Find where the given text appears and provide that cell's center as (x, y) coordinate. 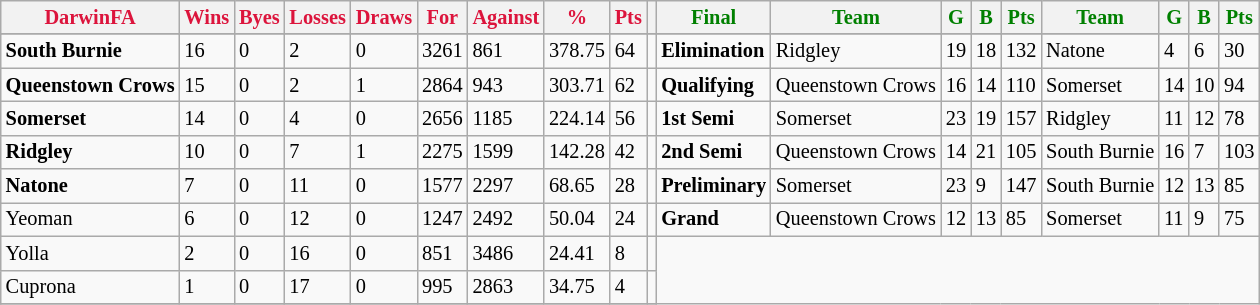
105 (1021, 152)
30 (1239, 51)
943 (506, 85)
1247 (442, 219)
21 (986, 152)
62 (628, 85)
Losses (317, 17)
42 (628, 152)
28 (628, 186)
50.04 (577, 219)
103 (1239, 152)
64 (628, 51)
1577 (442, 186)
224.14 (577, 118)
378.75 (577, 51)
Elimination (714, 51)
1185 (506, 118)
For (442, 17)
24.41 (577, 253)
851 (442, 253)
2275 (442, 152)
1st Semi (714, 118)
157 (1021, 118)
% (577, 17)
2656 (442, 118)
8 (628, 253)
18 (986, 51)
3486 (506, 253)
142.28 (577, 152)
3261 (442, 51)
75 (1239, 219)
110 (1021, 85)
Yeoman (90, 219)
2864 (442, 85)
Qualifying (714, 85)
Yolla (90, 253)
94 (1239, 85)
Against (506, 17)
15 (206, 85)
861 (506, 51)
Preliminary (714, 186)
Cuprona (90, 287)
Wins (206, 17)
2297 (506, 186)
24 (628, 219)
995 (442, 287)
2nd Semi (714, 152)
56 (628, 118)
Final (714, 17)
17 (317, 287)
132 (1021, 51)
78 (1239, 118)
68.65 (577, 186)
2863 (506, 287)
Draws (384, 17)
34.75 (577, 287)
Grand (714, 219)
Byes (259, 17)
147 (1021, 186)
DarwinFA (90, 17)
2492 (506, 219)
303.71 (577, 85)
1599 (506, 152)
